Find where the given text appears and provide that cell's center as [X, Y] coordinate. 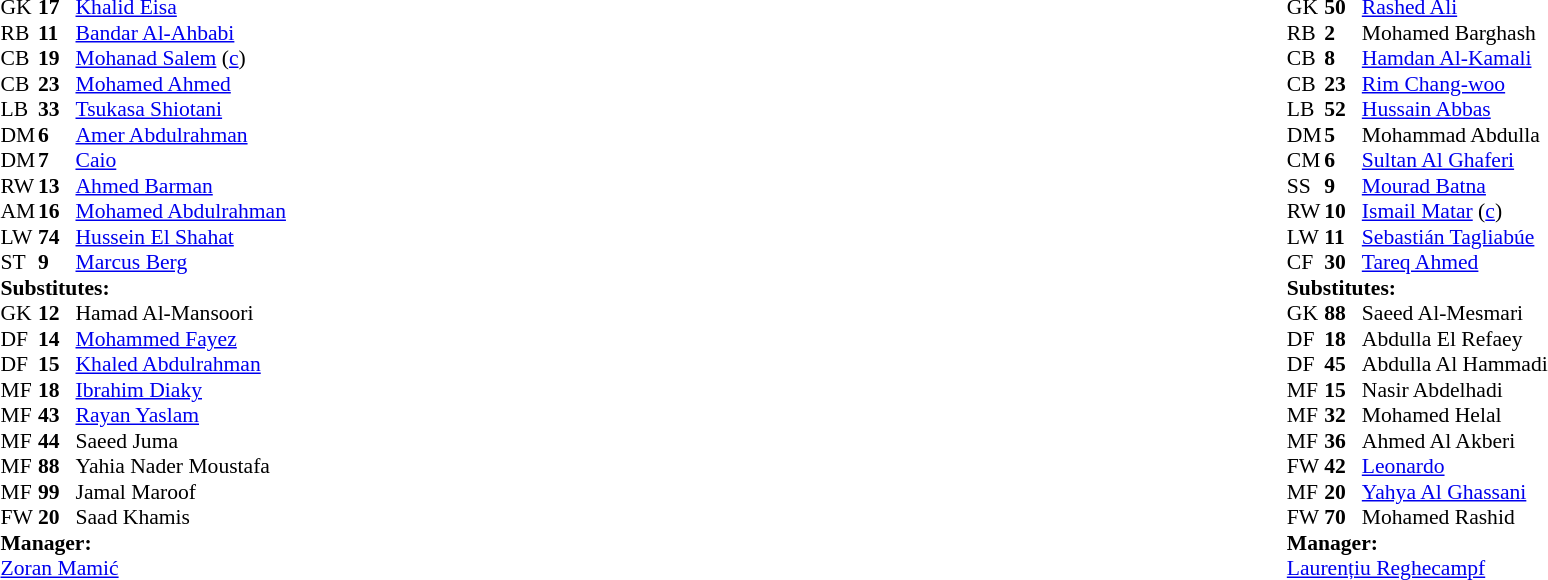
7 [57, 161]
Mohanad Salem (c) [181, 59]
Saad Khamis [181, 517]
19 [57, 59]
Mohamed Ahmed [181, 84]
Amer Abdulrahman [181, 135]
16 [57, 211]
Abdulla El Refaey [1455, 339]
SS [1306, 186]
Ahmed Al Akberi [1455, 441]
45 [1343, 365]
AM [19, 211]
Ibrahim Diaky [181, 390]
Jamal Maroof [181, 492]
Sultan Al Ghaferi [1455, 161]
74 [57, 237]
Marcus Berg [181, 263]
Hamdan Al-Kamali [1455, 59]
Caio [181, 161]
42 [1343, 467]
Hussein El Shahat [181, 237]
52 [1343, 109]
32 [1343, 415]
Mohamed Abdulrahman [181, 211]
Saeed Al-Mesmari [1455, 313]
ST [19, 263]
44 [57, 441]
CM [1306, 161]
Mohammad Abdulla [1455, 135]
5 [1343, 135]
Ahmed Barman [181, 186]
36 [1343, 441]
Tsukasa Shiotani [181, 109]
Mohammed Fayez [181, 339]
30 [1343, 263]
Mohamed Rashid [1455, 517]
13 [57, 186]
Sebastián Tagliabúe [1455, 237]
Abdulla Al Hammadi [1455, 365]
Mohamed Barghash [1455, 33]
CF [1306, 263]
Tareq Ahmed [1455, 263]
Rim Chang-woo [1455, 84]
Mourad Batna [1455, 186]
33 [57, 109]
Hussain Abbas [1455, 109]
2 [1343, 33]
43 [57, 415]
12 [57, 313]
Rayan Yaslam [181, 415]
70 [1343, 517]
Bandar Al-Ahbabi [181, 33]
Yahya Al Ghassani [1455, 492]
Hamad Al-Mansoori [181, 313]
Nasir Abdelhadi [1455, 390]
14 [57, 339]
10 [1343, 211]
Leonardo [1455, 467]
99 [57, 492]
Mohamed Helal [1455, 415]
Yahia Nader Moustafa [181, 467]
8 [1343, 59]
Ismail Matar (c) [1455, 211]
Saeed Juma [181, 441]
Khaled Abdulrahman [181, 365]
